Provide the (X, Y) coordinate of the cell's center where the given text is located.  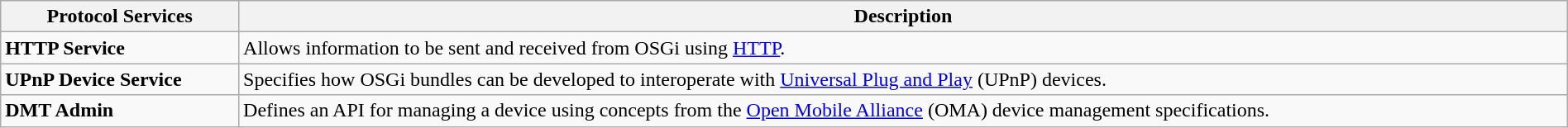
DMT Admin (120, 111)
Specifies how OSGi bundles can be developed to interoperate with Universal Plug and Play (UPnP) devices. (903, 79)
Defines an API for managing a device using concepts from the Open Mobile Alliance (OMA) device management specifications. (903, 111)
HTTP Service (120, 48)
Allows information to be sent and received from OSGi using HTTP. (903, 48)
Description (903, 17)
Protocol Services (120, 17)
UPnP Device Service (120, 79)
